Return the (x, y) coordinate for the center point of the cell that contains the specified text.  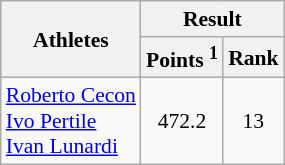
Points 1 (182, 58)
Roberto CeconIvo PertileIvan Lunardi (71, 122)
Rank (254, 58)
Result (212, 19)
Athletes (71, 40)
472.2 (182, 122)
13 (254, 122)
